Provide the [x, y] coordinate of the cell's center where the given text is located.  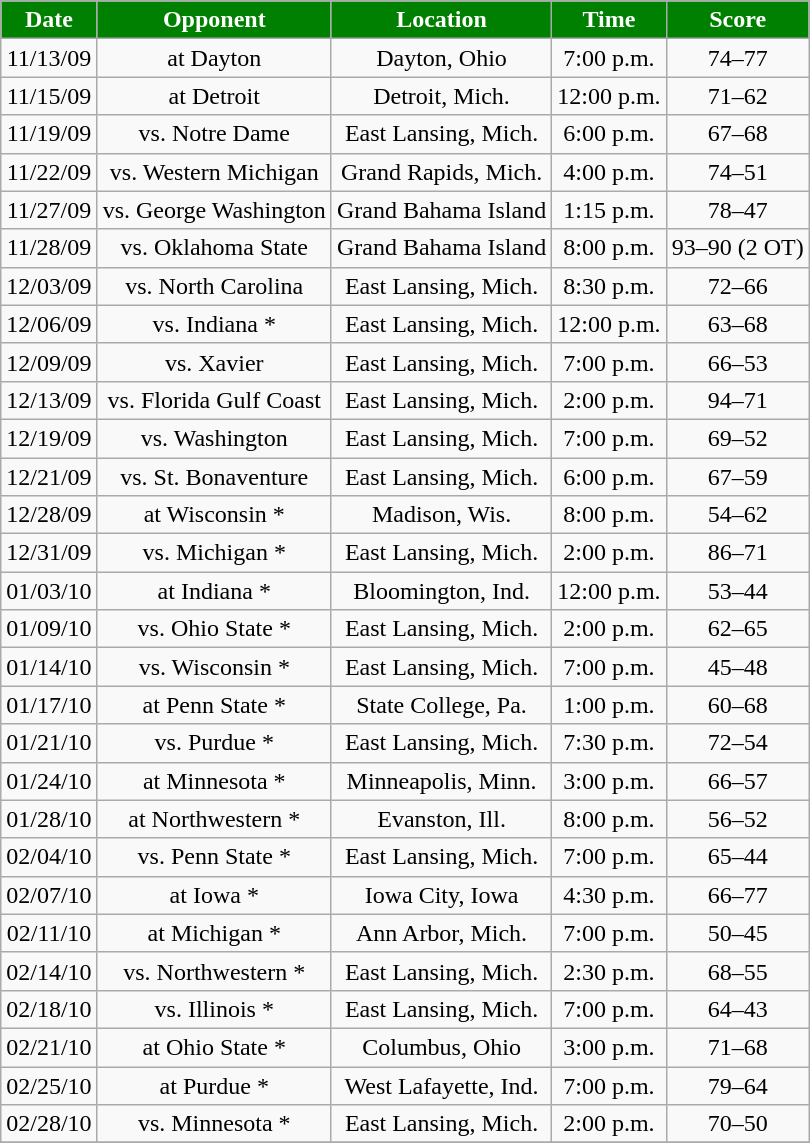
12/28/09 [49, 515]
67–68 [738, 134]
Date [49, 20]
State College, Pa. [441, 705]
78–47 [738, 210]
at Minnesota * [214, 781]
12/31/09 [49, 553]
70–50 [738, 1124]
64–43 [738, 1009]
Detroit, Mich. [441, 96]
4:00 p.m. [609, 172]
at Northwestern * [214, 819]
02/14/10 [49, 971]
12/03/09 [49, 286]
01/03/10 [49, 591]
vs. George Washington [214, 210]
vs. Penn State * [214, 857]
68–55 [738, 971]
01/17/10 [49, 705]
Madison, Wis. [441, 515]
12/21/09 [49, 477]
11/13/09 [49, 58]
11/28/09 [49, 248]
02/04/10 [49, 857]
02/11/10 [49, 933]
Minneapolis, Minn. [441, 781]
56–52 [738, 819]
93–90 (2 OT) [738, 248]
7:30 p.m. [609, 743]
8:30 p.m. [609, 286]
vs. Ohio State * [214, 629]
69–52 [738, 438]
vs. Minnesota * [214, 1124]
vs. Oklahoma State [214, 248]
11/27/09 [49, 210]
at Michigan * [214, 933]
74–51 [738, 172]
12/13/09 [49, 400]
66–57 [738, 781]
Iowa City, Iowa [441, 895]
45–48 [738, 667]
Location [441, 20]
62–65 [738, 629]
60–68 [738, 705]
01/28/10 [49, 819]
72–54 [738, 743]
63–68 [738, 324]
1:15 p.m. [609, 210]
72–66 [738, 286]
02/25/10 [49, 1085]
71–62 [738, 96]
66–77 [738, 895]
86–71 [738, 553]
12/09/09 [49, 362]
vs. Xavier [214, 362]
01/14/10 [49, 667]
vs. Indiana * [214, 324]
Score [738, 20]
Evanston, Ill. [441, 819]
Opponent [214, 20]
94–71 [738, 400]
at Purdue * [214, 1085]
at Wisconsin * [214, 515]
Ann Arbor, Mich. [441, 933]
vs. Notre Dame [214, 134]
12/19/09 [49, 438]
vs. North Carolina [214, 286]
74–77 [738, 58]
01/24/10 [49, 781]
11/22/09 [49, 172]
11/15/09 [49, 96]
Dayton, Ohio [441, 58]
Grand Rapids, Mich. [441, 172]
1:00 p.m. [609, 705]
02/28/10 [49, 1124]
50–45 [738, 933]
vs. Illinois * [214, 1009]
01/09/10 [49, 629]
vs. Northwestern * [214, 971]
11/19/09 [49, 134]
vs. Florida Gulf Coast [214, 400]
2:30 p.m. [609, 971]
at Iowa * [214, 895]
vs. Western Michigan [214, 172]
54–62 [738, 515]
vs. Michigan * [214, 553]
65–44 [738, 857]
at Penn State * [214, 705]
79–64 [738, 1085]
Bloomington, Ind. [441, 591]
71–68 [738, 1047]
at Indiana * [214, 591]
vs. Wisconsin * [214, 667]
67–59 [738, 477]
at Detroit [214, 96]
4:30 p.m. [609, 895]
02/18/10 [49, 1009]
Time [609, 20]
12/06/09 [49, 324]
02/21/10 [49, 1047]
02/07/10 [49, 895]
at Dayton [214, 58]
Columbus, Ohio [441, 1047]
01/21/10 [49, 743]
West Lafayette, Ind. [441, 1085]
66–53 [738, 362]
vs. Washington [214, 438]
vs. Purdue * [214, 743]
vs. St. Bonaventure [214, 477]
53–44 [738, 591]
at Ohio State * [214, 1047]
